Scan for the cell matching the given text and deliver its (X, Y) coordinate at center. 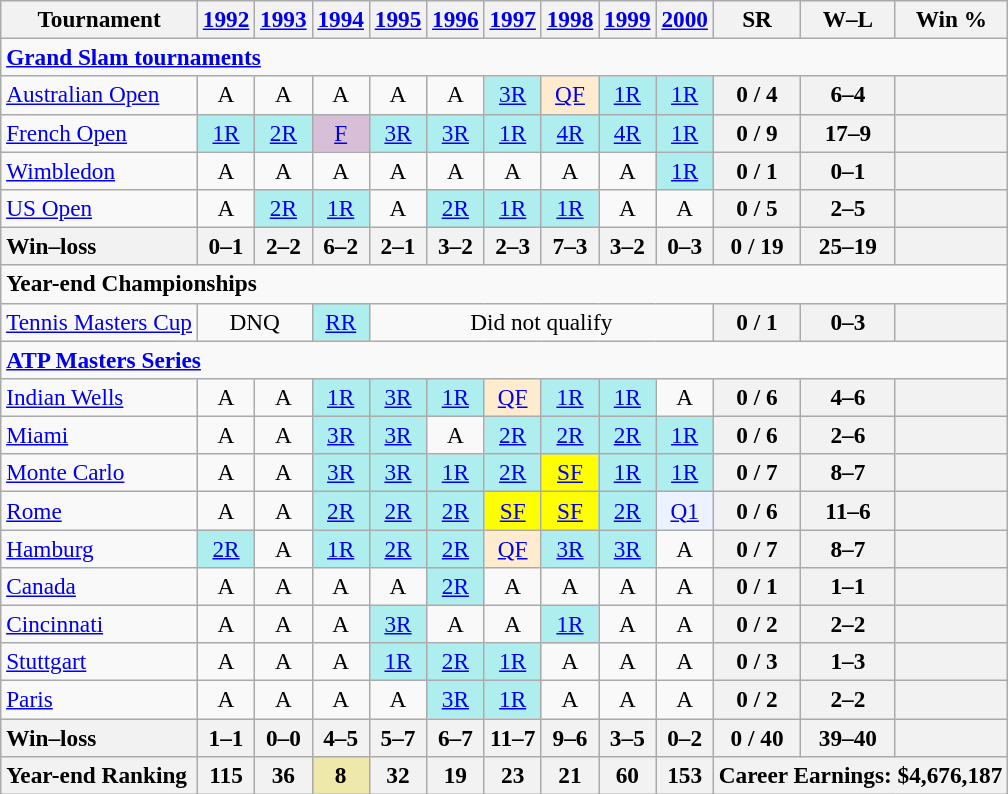
Stuttgart (100, 662)
Canada (100, 586)
Australian Open (100, 95)
Q1 (684, 510)
9–6 (570, 737)
1998 (570, 19)
32 (398, 775)
Cincinnati (100, 624)
1–3 (848, 662)
Indian Wells (100, 397)
French Open (100, 133)
RR (340, 322)
Win % (952, 19)
Tennis Masters Cup (100, 322)
60 (628, 775)
Did not qualify (541, 322)
17–9 (848, 133)
0–2 (684, 737)
6–2 (340, 246)
1995 (398, 19)
23 (512, 775)
7–3 (570, 246)
21 (570, 775)
11–7 (512, 737)
ATP Masters Series (504, 359)
Rome (100, 510)
Monte Carlo (100, 473)
US Open (100, 208)
1999 (628, 19)
0–0 (284, 737)
115 (226, 775)
153 (684, 775)
2–5 (848, 208)
1992 (226, 19)
1997 (512, 19)
1996 (456, 19)
4–6 (848, 397)
Tournament (100, 19)
W–L (848, 19)
Miami (100, 435)
DNQ (254, 322)
11–6 (848, 510)
39–40 (848, 737)
5–7 (398, 737)
3–5 (628, 737)
1994 (340, 19)
Hamburg (100, 548)
25–19 (848, 246)
6–7 (456, 737)
2–1 (398, 246)
F (340, 133)
0 / 40 (756, 737)
0 / 19 (756, 246)
19 (456, 775)
Year-end Championships (504, 284)
0 / 5 (756, 208)
Wimbledon (100, 170)
Grand Slam tournaments (504, 57)
SR (756, 19)
8 (340, 775)
36 (284, 775)
0 / 4 (756, 95)
2000 (684, 19)
Paris (100, 699)
4–5 (340, 737)
Year-end Ranking (100, 775)
0 / 3 (756, 662)
Career Earnings: $4,676,187 (860, 775)
6–4 (848, 95)
2–3 (512, 246)
1993 (284, 19)
2–6 (848, 435)
0 / 9 (756, 133)
